Detect which cell encompasses the target text, then output its [x, y] center coordinate. 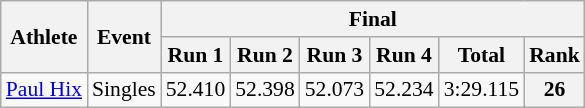
Run 2 [264, 55]
Singles [124, 90]
52.398 [264, 90]
Athlete [44, 36]
26 [554, 90]
3:29.115 [482, 90]
Event [124, 36]
52.410 [196, 90]
Run 1 [196, 55]
52.073 [334, 90]
Rank [554, 55]
Total [482, 55]
Run 4 [404, 55]
52.234 [404, 90]
Paul Hix [44, 90]
Run 3 [334, 55]
Final [373, 19]
